Pinpoint the cell where the given text exists, returning its [x, y] midpoint coordinate. 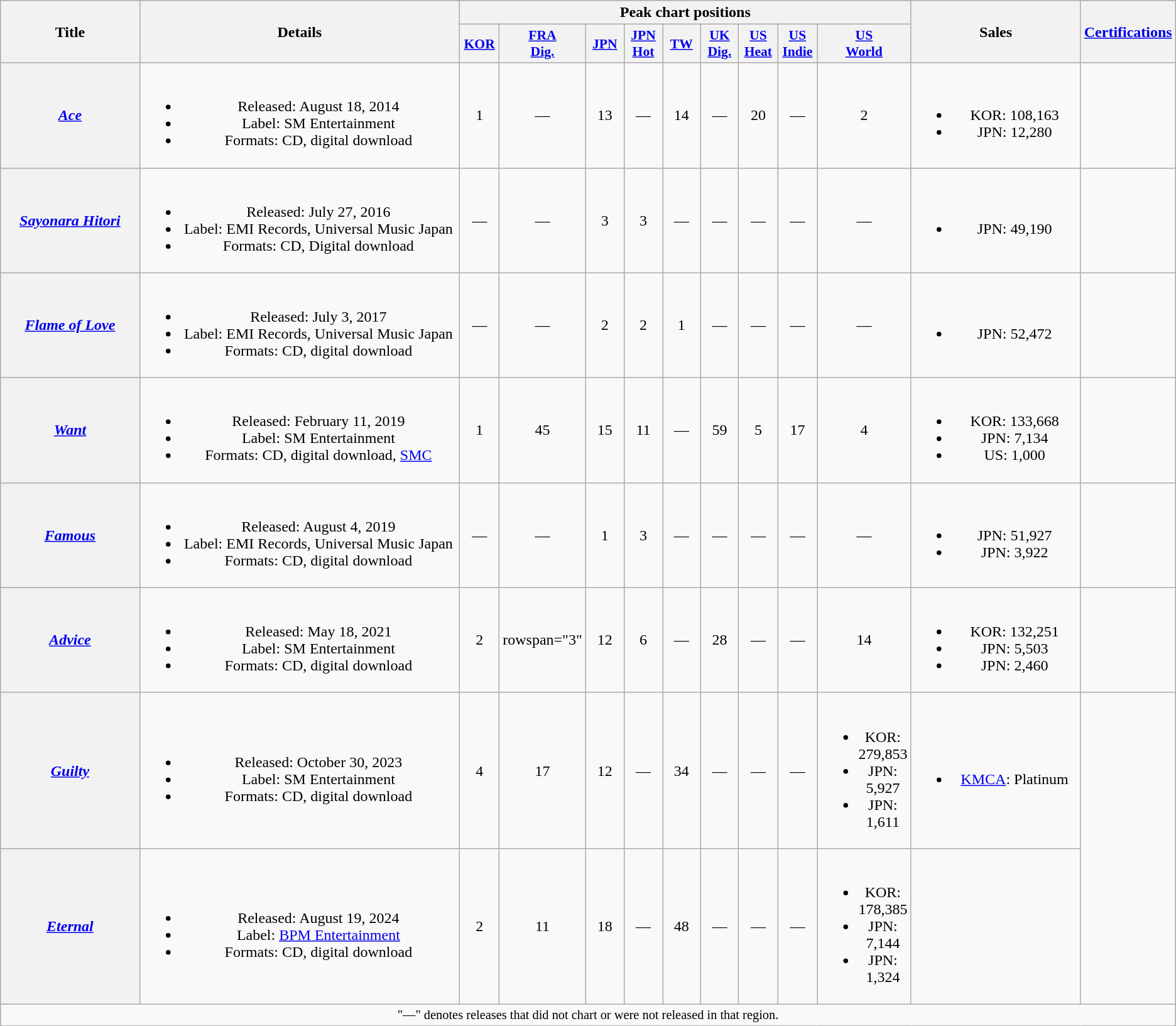
JPN: 52,472 [996, 325]
Flame of Love [70, 325]
"—" denotes releases that did not chart or were not released in that region. [588, 1015]
KOR: 108,163JPN: 12,280 [996, 116]
USIndie [798, 44]
UKDig. [720, 44]
Released: July 27, 2016 Label: EMI Records, Universal Music JapanFormats: CD, Digital download [299, 220]
Guilty [70, 770]
USWorld [864, 44]
FRADig. [543, 44]
KOR: 279,853JPN: 5,927 JPN: 1,611 [864, 770]
KMCA: Platinum [996, 770]
Eternal [70, 926]
Famous [70, 535]
KOR [480, 44]
59 [720, 430]
5 [758, 430]
Certifications [1128, 31]
Released: August 4, 2019 Label: EMI Records, Universal Music JapanFormats: CD, digital download [299, 535]
28 [720, 640]
Released: July 3, 2017 Label: EMI Records, Universal Music JapanFormats: CD, digital download [299, 325]
6 [643, 640]
18 [604, 926]
KOR: 132,251JPN: 5,503 JPN: 2,460 [996, 640]
Want [70, 430]
Peak chart positions [685, 13]
Released: August 19, 2024 Label: BPM EntertainmentFormats: CD, digital download [299, 926]
JPN: 51,927 JPN: 3,922 [996, 535]
Released: October 30, 2023 Label: SM EntertainmentFormats: CD, digital download [299, 770]
Sales [996, 31]
Released: May 18, 2021 Label: SM EntertainmentFormats: CD, digital download [299, 640]
34 [682, 770]
USHeat [758, 44]
Released: February 11, 2019 Label: SM EntertainmentFormats: CD, digital download, SMC [299, 430]
20 [758, 116]
Title [70, 31]
45 [543, 430]
TW [682, 44]
KOR: 178,385JPN: 7,144 JPN: 1,324 [864, 926]
Sayonara Hitori [70, 220]
Details [299, 31]
JPN: 49,190 [996, 220]
13 [604, 116]
rowspan="3" [543, 640]
Released: August 18, 2014 Label: SM EntertainmentFormats: CD, digital download [299, 116]
Ace [70, 116]
KOR: 133,668JPN: 7,134US: 1,000 [996, 430]
JPN [604, 44]
15 [604, 430]
48 [682, 926]
Advice [70, 640]
JPNHot [643, 44]
